Return [X, Y] of the center of cell containing provided text 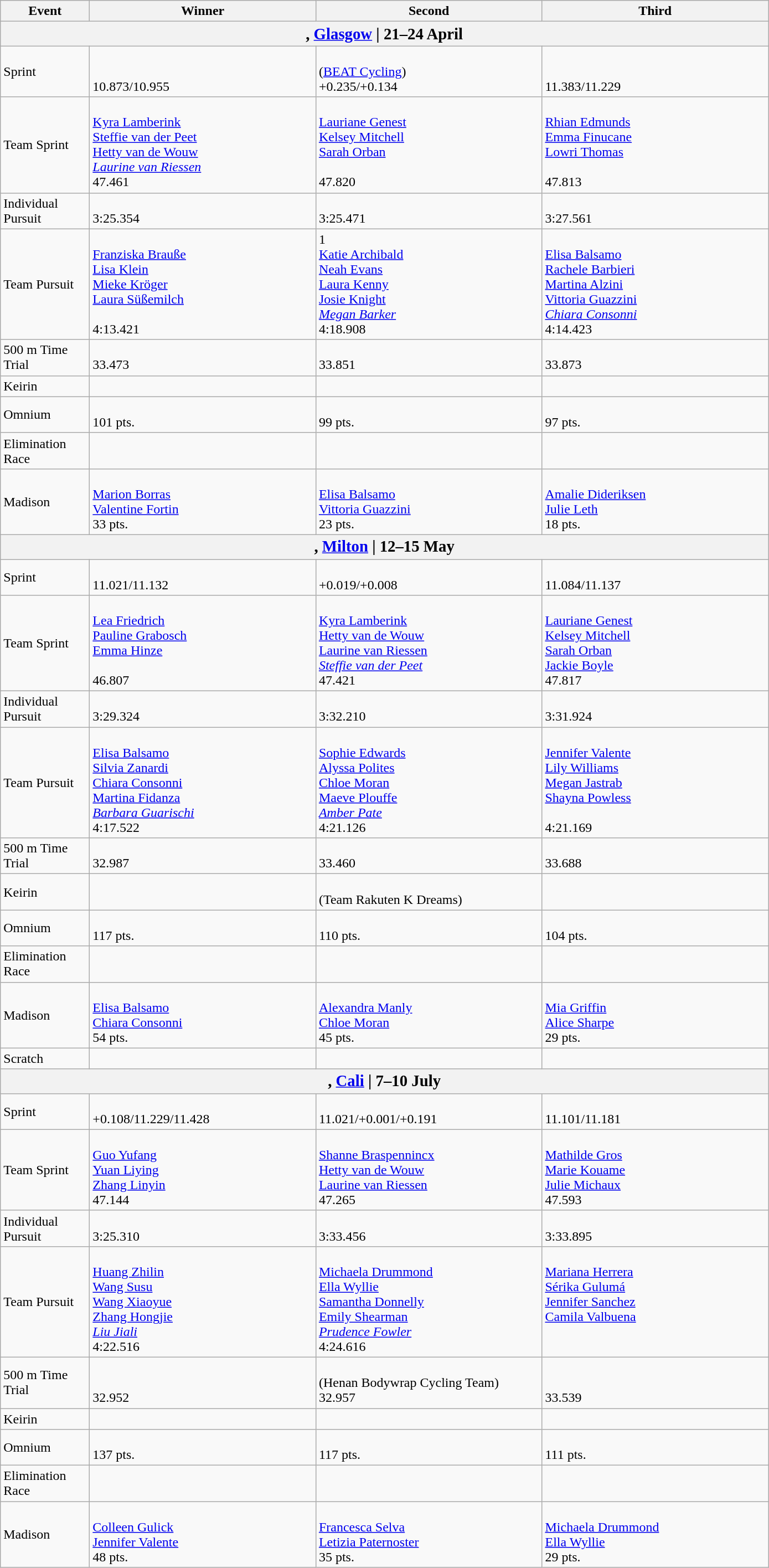
137 pts. [203, 1448]
33.539 [656, 1382]
Elisa BalsamoRachele BarbieriMartina AlziniVittoria GuazziniChiara Consonni4:14.423 [656, 284]
99 pts. [429, 414]
+0.108/11.229/11.428 [203, 1111]
Mia GriffinAlice Sharpe29 pts. [656, 1015]
3:29.324 [203, 709]
3:33.895 [656, 1228]
Colleen GulickJennifer Valente48 pts. [203, 1534]
Winner [203, 11]
Francesca SelvaLetizia Paternoster35 pts. [429, 1534]
33.688 [656, 856]
3:32.210 [429, 709]
Third [656, 11]
11.383/11.229 [656, 71]
1Katie ArchibaldNeah EvansLaura KennyJosie KnightMegan Barker4:18.908 [429, 284]
Franziska BraußeLisa KleinMieke KrögerLaura Süßemilch4:13.421 [203, 284]
Amalie DideriksenJulie Leth18 pts. [656, 502]
33.473 [203, 358]
Huang ZhilinWang SusuWang XiaoyueZhang HongjieLiu Jiali4:22.516 [203, 1302]
Mathilde GrosMarie KouameJulie Michaux47.593 [656, 1170]
(BEAT Cycling)+0.235/+0.134 [429, 71]
33.460 [429, 856]
Jennifer ValenteLily WilliamsMegan JastrabShayna Powless4:21.169 [656, 783]
Michaela DrummondElla Wyllie29 pts. [656, 1534]
Lauriane GenestKelsey MitchellSarah Orban47.820 [429, 145]
111 pts. [656, 1448]
Sophie EdwardsAlyssa PolitesChloe MoranMaeve PlouffeAmber Pate4:21.126 [429, 783]
Michaela DrummondElla WyllieSamantha DonnellyEmily ShearmanPrudence Fowler4:24.616 [429, 1302]
Kyra LamberinkSteffie van der PeetHetty van de WouwLaurine van Riessen47.461 [203, 145]
(Henan Bodywrap Cycling Team)32.957 [429, 1382]
Elisa BalsamoSilvia ZanardiChiara ConsonniMartina FidanzaBarbara Guarischi4:17.522 [203, 783]
Lea FriedrichPauline GraboschEmma Hinze46.807 [203, 644]
Guo YufangYuan LiyingZhang Linyin47.144 [203, 1170]
Kyra LamberinkHetty van de WouwLaurine van RiessenSteffie van der Peet47.421 [429, 644]
Second [429, 11]
Elisa BalsamoChiara Consonni54 pts. [203, 1015]
10.873/10.955 [203, 71]
110 pts. [429, 928]
33.873 [656, 358]
3:27.561 [656, 210]
32.987 [203, 856]
33.851 [429, 358]
+0.019/+0.008 [429, 577]
3:25.310 [203, 1228]
, Cali | 7–10 July [384, 1081]
Event [45, 11]
Alexandra ManlyChloe Moran45 pts. [429, 1015]
11.021/+0.001/+0.191 [429, 1111]
Scratch [45, 1058]
3:25.471 [429, 210]
32.952 [203, 1382]
97 pts. [656, 414]
Lauriane GenestKelsey MitchellSarah OrbanJackie Boyle47.817 [656, 644]
Elisa BalsamoVittoria Guazzini23 pts. [429, 502]
3:25.354 [203, 210]
11.084/11.137 [656, 577]
11.101/11.181 [656, 1111]
Marion BorrasValentine Fortin33 pts. [203, 502]
Mariana HerreraSérika GulumáJennifer SanchezCamila Valbuena [656, 1302]
101 pts. [203, 414]
11.021/11.132 [203, 577]
3:33.456 [429, 1228]
3:31.924 [656, 709]
Shanne BraspennincxHetty van de WouwLaurine van Riessen47.265 [429, 1170]
Rhian EdmundsEmma FinucaneLowri Thomas47.813 [656, 145]
, Glasgow | 21–24 April [384, 34]
104 pts. [656, 928]
(Team Rakuten K Dreams) [429, 892]
, Milton | 12–15 May [384, 547]
